Return the [X, Y] coordinate for the center point of the cell that contains the specified text.  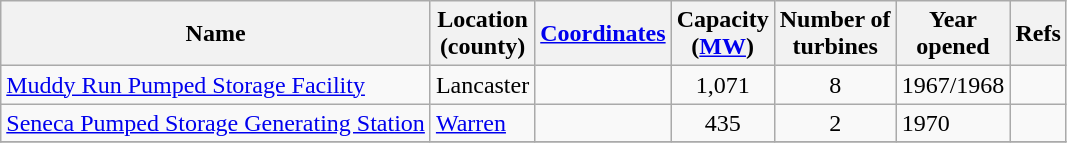
Number ofturbines [835, 34]
Name [216, 34]
Seneca Pumped Storage Generating Station [216, 123]
1,071 [722, 85]
Refs [1038, 34]
Location(county) [482, 34]
Lancaster [482, 85]
8 [835, 85]
1970 [953, 123]
1967/1968 [953, 85]
Warren [482, 123]
Capacity(MW) [722, 34]
Muddy Run Pumped Storage Facility [216, 85]
2 [835, 123]
Coordinates [603, 34]
Yearopened [953, 34]
435 [722, 123]
